Output the (X, Y) coordinate of the center of the cell containing the given text.  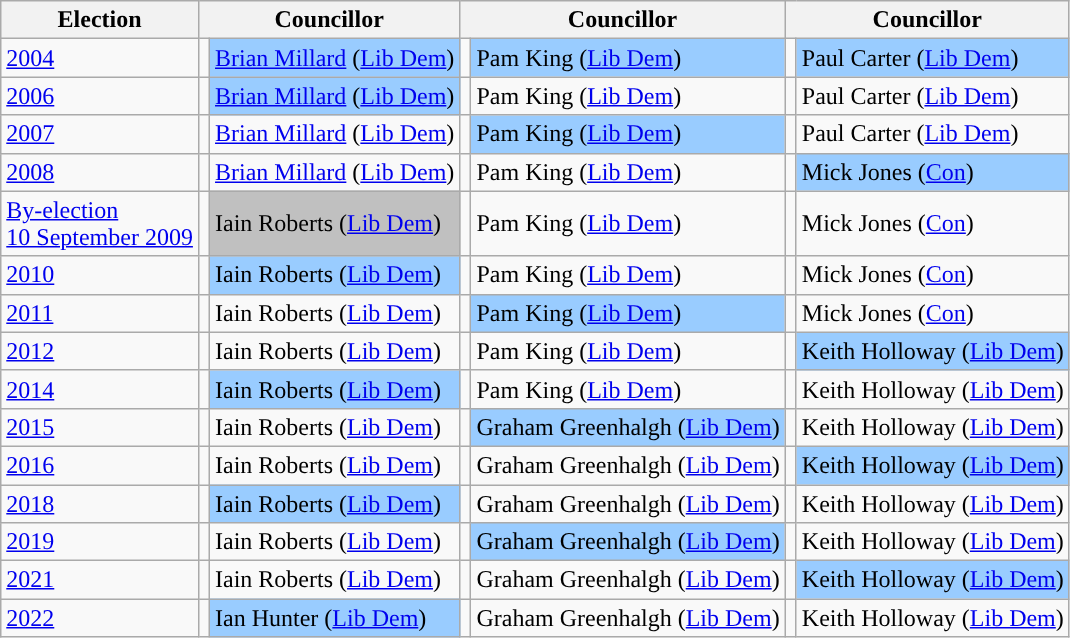
2011 (100, 313)
2021 (100, 580)
2014 (100, 389)
2007 (100, 134)
2018 (100, 503)
2006 (100, 96)
Ian Hunter (Lib Dem) (335, 618)
By-election10 September 2009 (100, 224)
2012 (100, 351)
2010 (100, 275)
2015 (100, 427)
2016 (100, 465)
Election (100, 20)
2004 (100, 58)
2022 (100, 618)
2019 (100, 542)
2008 (100, 172)
